From the cell containing the given text, extract its center point as (x, y) coordinate. 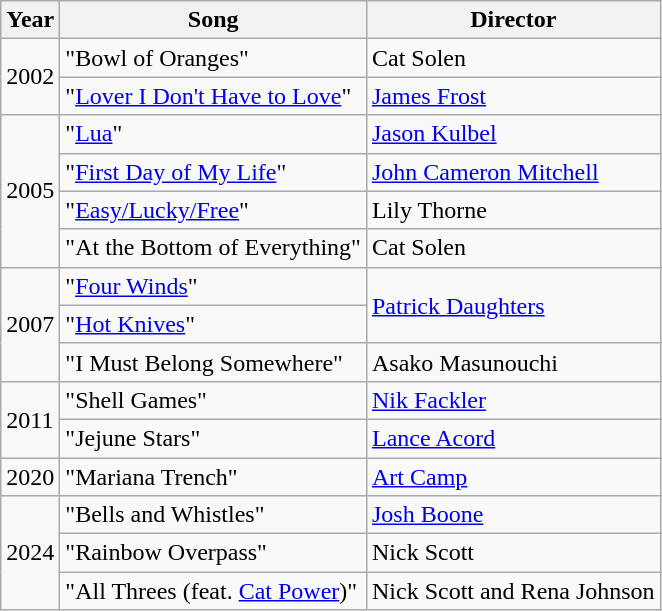
2024 (30, 553)
John Cameron Mitchell (513, 172)
"Lover I Don't Have to Love" (214, 96)
James Frost (513, 96)
"I Must Belong Somewhere" (214, 362)
"At the Bottom of Everything" (214, 248)
2011 (30, 419)
"Four Winds" (214, 286)
2020 (30, 477)
Song (214, 20)
2002 (30, 77)
"Hot Knives" (214, 324)
Art Camp (513, 477)
"Bowl of Oranges" (214, 58)
Nick Scott and Rena Johnson (513, 591)
"Jejune Stars" (214, 438)
"All Threes (feat. Cat Power)" (214, 591)
Josh Boone (513, 515)
"Rainbow Overpass" (214, 553)
"Bells and Whistles" (214, 515)
Jason Kulbel (513, 134)
Nick Scott (513, 553)
"First Day of My Life" (214, 172)
2005 (30, 191)
Director (513, 20)
"Mariana Trench" (214, 477)
Nik Fackler (513, 400)
"Lua" (214, 134)
Lance Acord (513, 438)
Year (30, 20)
Patrick Daughters (513, 305)
Asako Masunouchi (513, 362)
Lily Thorne (513, 210)
"Easy/Lucky/Free" (214, 210)
"Shell Games" (214, 400)
2007 (30, 324)
